Capture the cell that displays the provided text and extract its (X, Y) central coordinate. 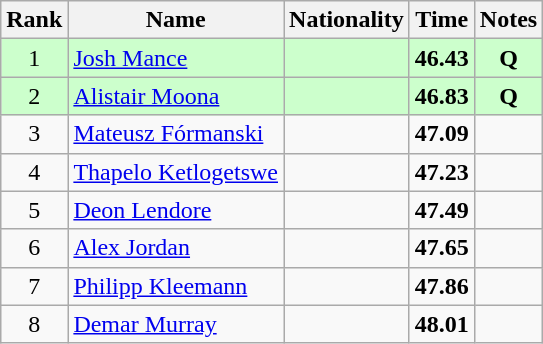
Alex Jordan (176, 248)
Notes (508, 20)
47.65 (442, 248)
7 (34, 286)
Demar Murray (176, 324)
47.86 (442, 286)
1 (34, 58)
46.83 (442, 96)
47.49 (442, 210)
48.01 (442, 324)
46.43 (442, 58)
4 (34, 172)
8 (34, 324)
Alistair Moona (176, 96)
2 (34, 96)
6 (34, 248)
Thapelo Ketlogetswe (176, 172)
Deon Lendore (176, 210)
Philipp Kleemann (176, 286)
Josh Mance (176, 58)
Nationality (347, 20)
47.09 (442, 134)
3 (34, 134)
Rank (34, 20)
47.23 (442, 172)
Mateusz Fórmanski (176, 134)
5 (34, 210)
Time (442, 20)
Name (176, 20)
